Find where the given text appears and provide that cell's center as [x, y] coordinate. 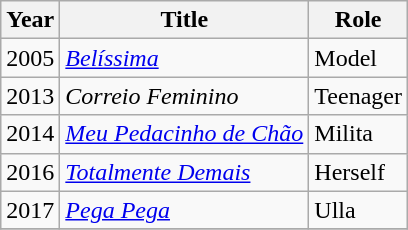
2013 [30, 96]
2017 [30, 210]
Title [184, 20]
2014 [30, 134]
Pega Pega [184, 210]
2016 [30, 172]
Role [358, 20]
Belíssima [184, 58]
Totalmente Demais [184, 172]
Herself [358, 172]
Milita [358, 134]
Teenager [358, 96]
Correio Feminino [184, 96]
2005 [30, 58]
Year [30, 20]
Model [358, 58]
Meu Pedacinho de Chão [184, 134]
Ulla [358, 210]
